Detect which cell encompasses the target text, then output its (X, Y) center coordinate. 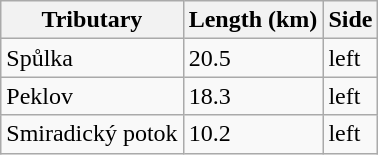
10.2 (253, 134)
Spůlka (92, 58)
Peklov (92, 96)
Length (km) (253, 20)
Tributary (92, 20)
Side (350, 20)
Smiradický potok (92, 134)
18.3 (253, 96)
20.5 (253, 58)
